Return the [X, Y] coordinate for the center point of the cell that contains the specified text.  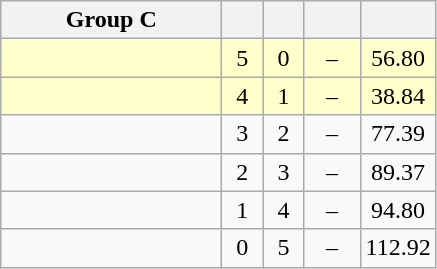
89.37 [398, 172]
94.80 [398, 210]
112.92 [398, 248]
Group C [112, 20]
56.80 [398, 58]
38.84 [398, 96]
77.39 [398, 134]
